Provide the (X, Y) coordinate of the cell's center where the given text is located.  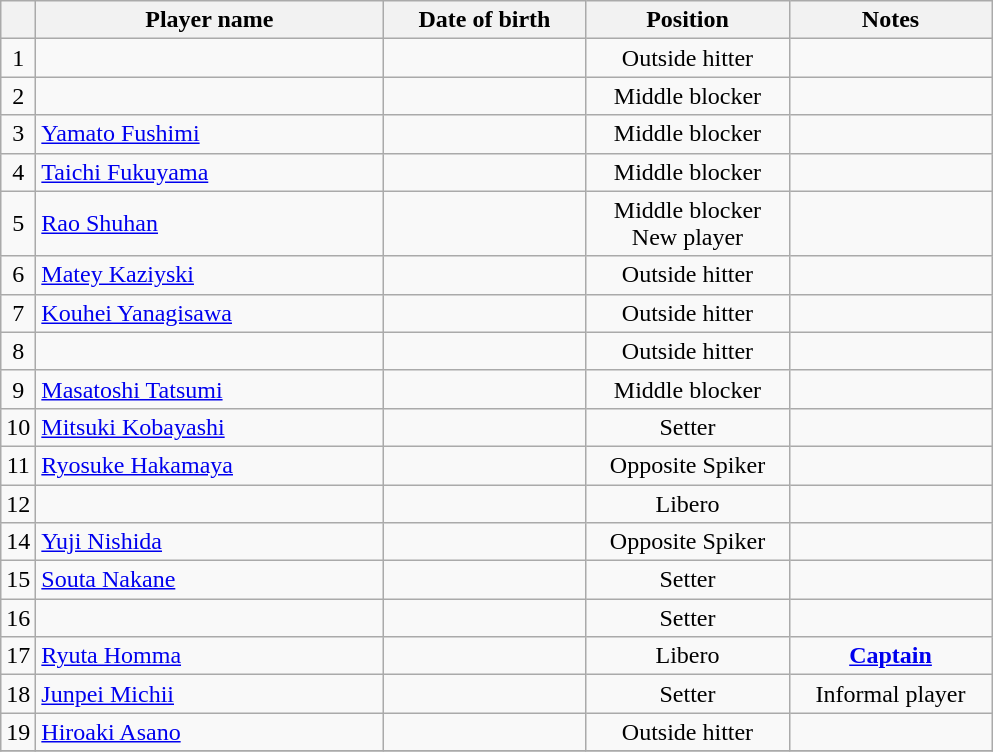
Hiroaki Asano (210, 732)
Yuji Nishida (210, 542)
8 (18, 351)
10 (18, 427)
Mitsuki Kobayashi (210, 427)
6 (18, 275)
Masatoshi Tatsumi (210, 389)
2 (18, 96)
Position (688, 20)
7 (18, 313)
Yamato Fushimi (210, 134)
Ryosuke Hakamaya (210, 465)
Player name (210, 20)
11 (18, 465)
15 (18, 580)
5 (18, 224)
9 (18, 389)
16 (18, 618)
Ryuta Homma (210, 656)
Date of birth (484, 20)
14 (18, 542)
Kouhei Yanagisawa (210, 313)
Middle blocker New player (688, 224)
12 (18, 503)
Captain (890, 656)
4 (18, 172)
17 (18, 656)
1 (18, 58)
Junpei Michii (210, 694)
19 (18, 732)
Taichi Fukuyama (210, 172)
18 (18, 694)
Matey Kaziyski (210, 275)
Informal player (890, 694)
Rao Shuhan (210, 224)
3 (18, 134)
Souta Nakane (210, 580)
Notes (890, 20)
